From the cell containing the given text, extract its center point as [X, Y] coordinate. 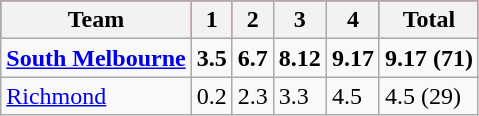
South Melbourne [96, 58]
4.5 (29) [428, 96]
3.3 [300, 96]
6.7 [252, 58]
2.3 [252, 96]
1 [212, 20]
Team [96, 20]
Total [428, 20]
3.5 [212, 58]
4 [352, 20]
2 [252, 20]
8.12 [300, 58]
9.17 [352, 58]
3 [300, 20]
4.5 [352, 96]
9.17 (71) [428, 58]
0.2 [212, 96]
Richmond [96, 96]
